Identify which cell holds the provided text, then report its [X, Y] central coordinate. 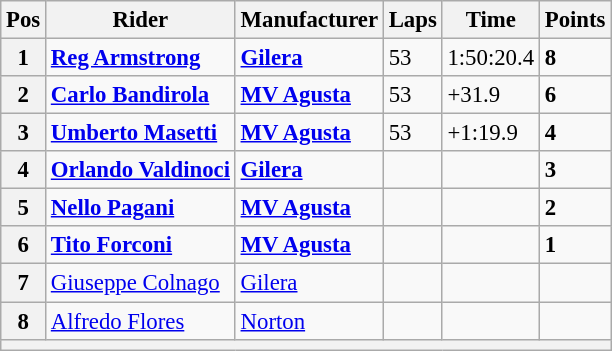
Norton [309, 321]
Points [574, 20]
+31.9 [490, 95]
Tito Forconi [141, 245]
Nello Pagani [141, 208]
Umberto Masetti [141, 133]
Alfredo Flores [141, 321]
Reg Armstrong [141, 58]
7 [24, 283]
Laps [412, 20]
Pos [24, 20]
1:50:20.4 [490, 58]
Carlo Bandirola [141, 95]
Orlando Valdinoci [141, 170]
+1:19.9 [490, 133]
Rider [141, 20]
Giuseppe Colnago [141, 283]
Manufacturer [309, 20]
5 [24, 208]
Time [490, 20]
